Output the (X, Y) coordinate of the center of the cell containing the given text.  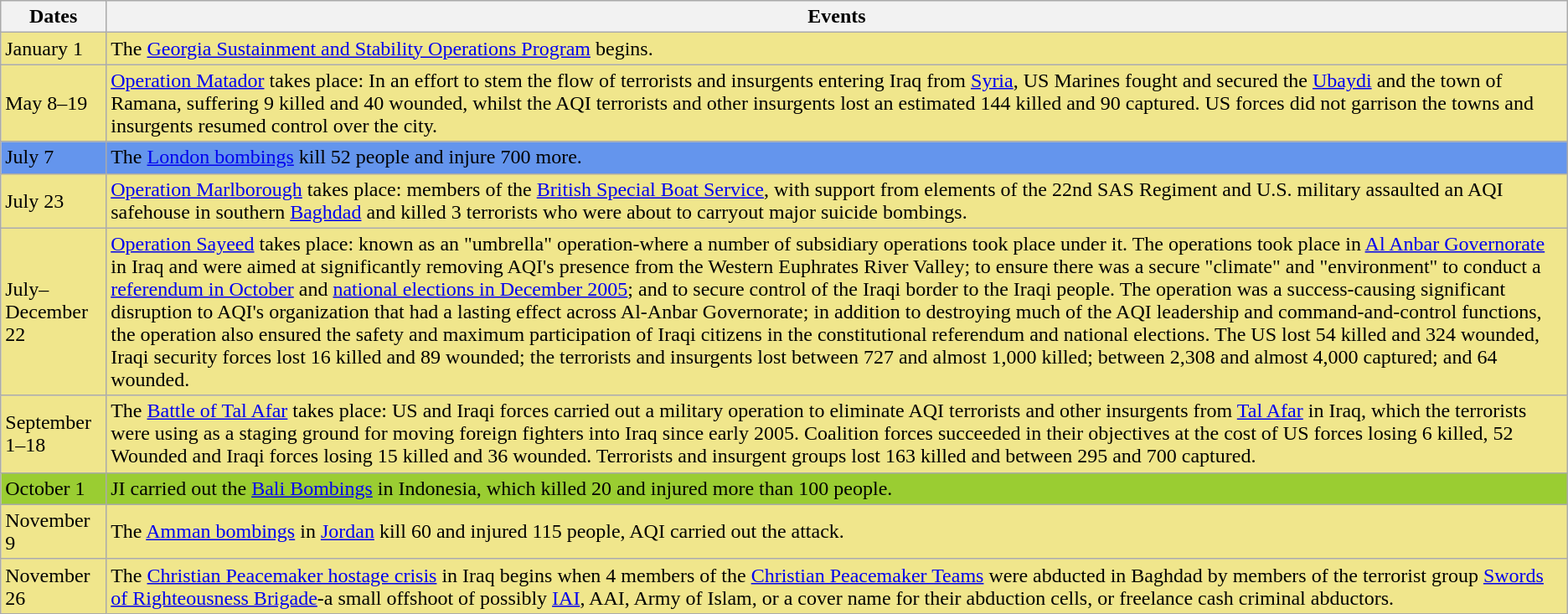
July 7 (54, 157)
November 26 (54, 586)
Dates (54, 17)
May 8–19 (54, 103)
The Amman bombings in Jordan kill 60 and injured 115 people, AQI carried out the attack. (838, 531)
Events (838, 17)
January 1 (54, 49)
JI carried out the Bali Bombings in Indonesia, which killed 20 and injured more than 100 people. (838, 488)
The London bombings kill 52 people and injure 700 more. (838, 157)
October 1 (54, 488)
July–December 22 (54, 312)
The Georgia Sustainment and Stability Operations Program begins. (838, 49)
September 1–18 (54, 434)
November 9 (54, 531)
July 23 (54, 201)
